Capture the cell that displays the provided text and extract its [X, Y] central coordinate. 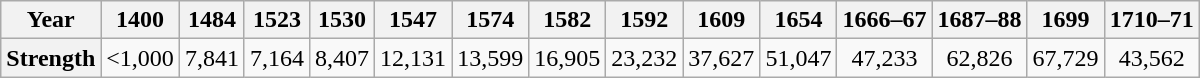
67,729 [1066, 58]
7,841 [212, 58]
1547 [414, 20]
1400 [140, 20]
<1,000 [140, 58]
1523 [276, 20]
1592 [644, 20]
Year [51, 20]
1687–88 [980, 20]
1666–67 [884, 20]
13,599 [490, 58]
1582 [568, 20]
43,562 [1152, 58]
1699 [1066, 20]
47,233 [884, 58]
1530 [342, 20]
37,627 [722, 58]
62,826 [980, 58]
Strength [51, 58]
1654 [798, 20]
8,407 [342, 58]
16,905 [568, 58]
1710–71 [1152, 20]
1609 [722, 20]
1484 [212, 20]
51,047 [798, 58]
12,131 [414, 58]
23,232 [644, 58]
7,164 [276, 58]
1574 [490, 20]
